Provide the (X, Y) coordinate of the cell's center where the given text is located.  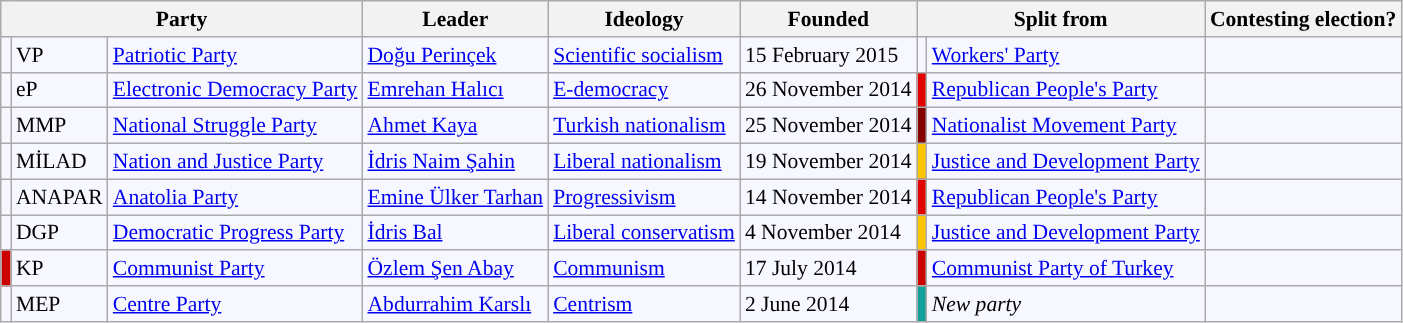
Democratic Progress Party (236, 233)
Centrism (644, 304)
Doğu Perinçek (455, 55)
Emine Ülker Tarhan (455, 197)
MEP (60, 304)
E-democracy (644, 90)
Electronic Democracy Party (236, 90)
Abdurrahim Karslı (455, 304)
MİLAD (60, 162)
Liberal conservatism (644, 233)
Nationalist Movement Party (1066, 126)
Turkish nationalism (644, 126)
25 November 2014 (828, 126)
KP (60, 269)
19 November 2014 (828, 162)
DGP (60, 233)
2 June 2014 (828, 304)
Founded (828, 19)
15 February 2015 (828, 55)
Ahmet Kaya (455, 126)
Anatolia Party (236, 197)
Workers' Party (1066, 55)
Split from (1061, 19)
Centre Party (236, 304)
Scientific socialism (644, 55)
Leader (455, 19)
17 July 2014 (828, 269)
Progressivism (644, 197)
Nation and Justice Party (236, 162)
İdris Naim Şahin (455, 162)
Özlem Şen Abay (455, 269)
MMP (60, 126)
VP (60, 55)
İdris Bal (455, 233)
Ideology (644, 19)
Liberal nationalism (644, 162)
Emrehan Halıcı (455, 90)
New party (1066, 304)
14 November 2014 (828, 197)
National Struggle Party (236, 126)
Communism (644, 269)
Communist Party of Turkey (1066, 269)
Communist Party (236, 269)
eP (60, 90)
Party (182, 19)
4 November 2014 (828, 233)
Patriotic Party (236, 55)
26 November 2014 (828, 90)
ANAPAR (60, 197)
Contesting election? (1304, 19)
